For the text-containing cell, return its midpoint in (X, Y) coordinate format. 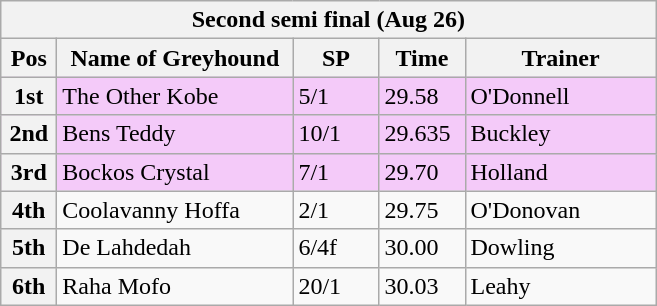
Name of Greyhound (175, 58)
30.00 (422, 248)
4th (29, 210)
29.635 (422, 134)
Buckley (560, 134)
2nd (29, 134)
The Other Kobe (175, 96)
Time (422, 58)
Bockos Crystal (175, 172)
O'Donnell (560, 96)
Coolavanny Hoffa (175, 210)
Second semi final (Aug 26) (328, 20)
5th (29, 248)
Pos (29, 58)
20/1 (336, 286)
2/1 (336, 210)
Bens Teddy (175, 134)
SP (336, 58)
Leahy (560, 286)
Trainer (560, 58)
30.03 (422, 286)
1st (29, 96)
O'Donovan (560, 210)
Dowling (560, 248)
29.75 (422, 210)
10/1 (336, 134)
3rd (29, 172)
Holland (560, 172)
29.70 (422, 172)
5/1 (336, 96)
7/1 (336, 172)
6th (29, 286)
6/4f (336, 248)
29.58 (422, 96)
De Lahdedah (175, 248)
Raha Mofo (175, 286)
